Scan for the cell matching the given text and deliver its (x, y) coordinate at center. 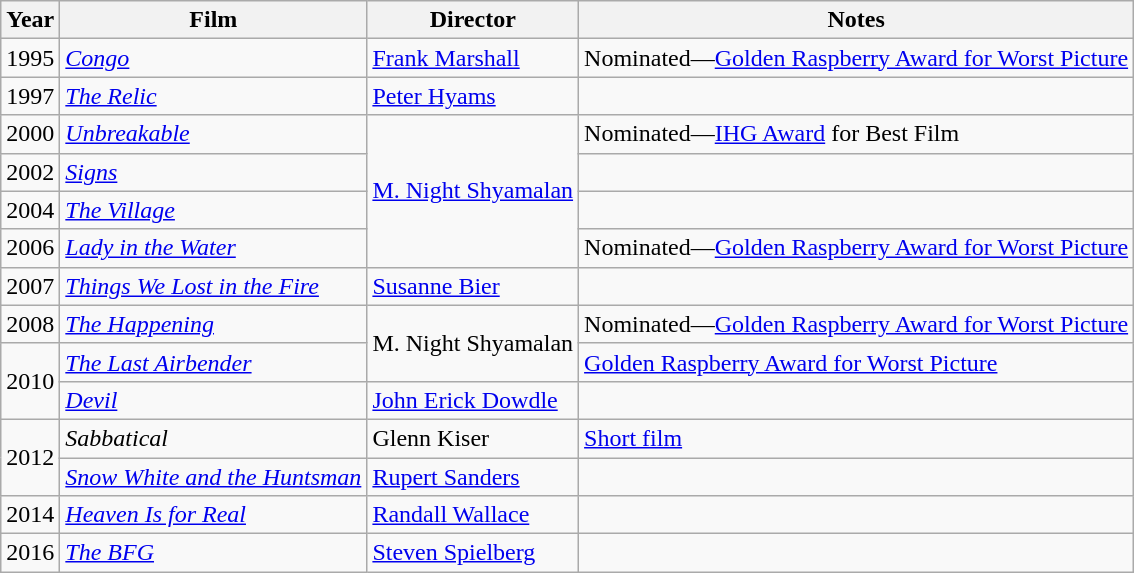
Director (473, 20)
The BFG (214, 553)
Steven Spielberg (473, 553)
2010 (30, 381)
John Erick Dowdle (473, 400)
Lady in the Water (214, 248)
Glenn Kiser (473, 438)
Sabbatical (214, 438)
Randall Wallace (473, 515)
Things We Lost in the Fire (214, 286)
Notes (856, 20)
Congo (214, 58)
Heaven Is for Real (214, 515)
1997 (30, 96)
Snow White and the Huntsman (214, 477)
Frank Marshall (473, 58)
Susanne Bier (473, 286)
Short film (856, 438)
2000 (30, 134)
2016 (30, 553)
Golden Raspberry Award for Worst Picture (856, 362)
The Happening (214, 324)
2002 (30, 172)
2014 (30, 515)
2007 (30, 286)
The Village (214, 210)
The Relic (214, 96)
Film (214, 20)
1995 (30, 58)
2012 (30, 457)
Rupert Sanders (473, 477)
2006 (30, 248)
Devil (214, 400)
Signs (214, 172)
2008 (30, 324)
Nominated—IHG Award for Best Film (856, 134)
2004 (30, 210)
Unbreakable (214, 134)
Peter Hyams (473, 96)
Year (30, 20)
The Last Airbender (214, 362)
